Return [x, y] of the center of cell containing provided text 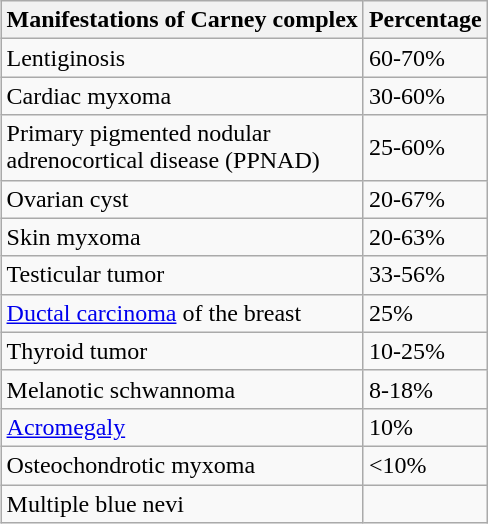
Thyroid tumor [182, 351]
10-25% [425, 351]
Skin myxoma [182, 237]
20-67% [425, 199]
Manifestations of Carney complex [182, 20]
30-60% [425, 96]
25% [425, 313]
Testicular tumor [182, 275]
33-56% [425, 275]
Percentage [425, 20]
Ductal carcinoma of the breast [182, 313]
25-60% [425, 148]
60-70% [425, 58]
Acromegaly [182, 427]
Cardiac myxoma [182, 96]
Lentiginosis [182, 58]
Primary pigmented nodularadrenocortical disease (PPNAD) [182, 148]
Osteochondrotic myxoma [182, 465]
10% [425, 427]
Multiple blue nevi [182, 503]
20-63% [425, 237]
8-18% [425, 389]
Ovarian cyst [182, 199]
<10% [425, 465]
Melanotic schwannoma [182, 389]
